From the cell containing the given text, extract its center point as (x, y) coordinate. 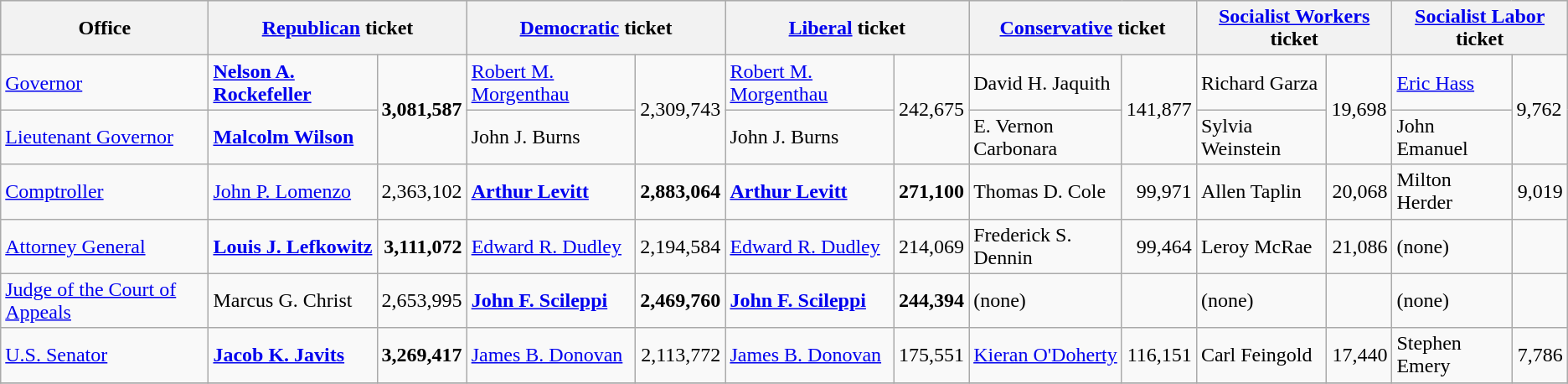
Socialist Labor ticket (1479, 29)
2,469,760 (680, 300)
19,698 (1359, 110)
99,464 (1159, 246)
John P. Lomenzo (293, 191)
Malcolm Wilson (293, 138)
2,363,102 (422, 191)
2,653,995 (422, 300)
Eric Hass (1452, 82)
2,309,743 (680, 110)
3,111,072 (422, 246)
Office (105, 29)
Milton Herder (1452, 191)
20,068 (1359, 191)
Republican ticket (338, 29)
Judge of the Court of Appeals (105, 300)
271,100 (931, 191)
2,883,064 (680, 191)
242,675 (931, 110)
9,019 (1540, 191)
116,151 (1159, 355)
Governor (105, 82)
John Emanuel (1452, 138)
Thomas D. Cole (1045, 191)
21,086 (1359, 246)
175,551 (931, 355)
Kieran O'Doherty (1045, 355)
Liberal ticket (848, 29)
Conservative ticket (1083, 29)
Nelson A. Rockefeller (293, 82)
David H. Jaquith (1045, 82)
2,113,772 (680, 355)
3,269,417 (422, 355)
Sylvia Weinstein (1261, 138)
Stephen Emery (1452, 355)
Marcus G. Christ (293, 300)
9,762 (1540, 110)
Louis J. Lefkowitz (293, 246)
Richard Garza (1261, 82)
7,786 (1540, 355)
U.S. Senator (105, 355)
214,069 (931, 246)
141,877 (1159, 110)
17,440 (1359, 355)
Frederick S. Dennin (1045, 246)
Lieutenant Governor (105, 138)
Carl Feingold (1261, 355)
244,394 (931, 300)
99,971 (1159, 191)
3,081,587 (422, 110)
Socialist Workers ticket (1294, 29)
Comptroller (105, 191)
E. Vernon Carbonara (1045, 138)
2,194,584 (680, 246)
Allen Taplin (1261, 191)
Democratic ticket (596, 29)
Leroy McRae (1261, 246)
Attorney General (105, 246)
Jacob K. Javits (293, 355)
